Extract the (X, Y) coordinate from the center of the cell holding the provided text.  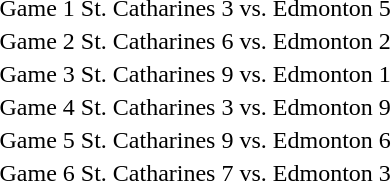
3 (228, 107)
6 (228, 41)
